Provide the [x, y] coordinate of the cell's center where the given text is located.  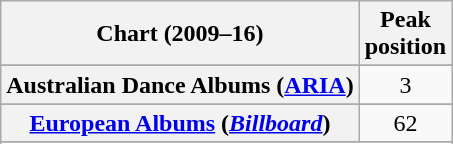
European Albums (Billboard) [180, 123]
Peakposition [405, 34]
3 [405, 85]
Australian Dance Albums (ARIA) [180, 85]
Chart (2009–16) [180, 34]
62 [405, 123]
